Capture the cell that displays the provided text and extract its [X, Y] central coordinate. 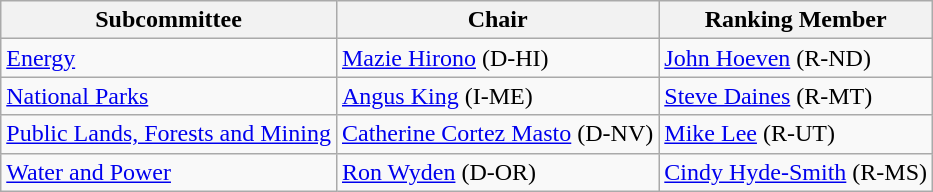
Water and Power [169, 172]
Mike Lee (R-UT) [796, 134]
Ron Wyden (D-OR) [497, 172]
Chair [497, 20]
Catherine Cortez Masto (D-NV) [497, 134]
John Hoeven (R-ND) [796, 58]
Subcommittee [169, 20]
Cindy Hyde-Smith (R-MS) [796, 172]
Public Lands, Forests and Mining [169, 134]
Ranking Member [796, 20]
Steve Daines (R-MT) [796, 96]
National Parks [169, 96]
Energy [169, 58]
Mazie Hirono (D-HI) [497, 58]
Angus King (I-ME) [497, 96]
